Pinpoint the cell where the given text exists, returning its (X, Y) midpoint coordinate. 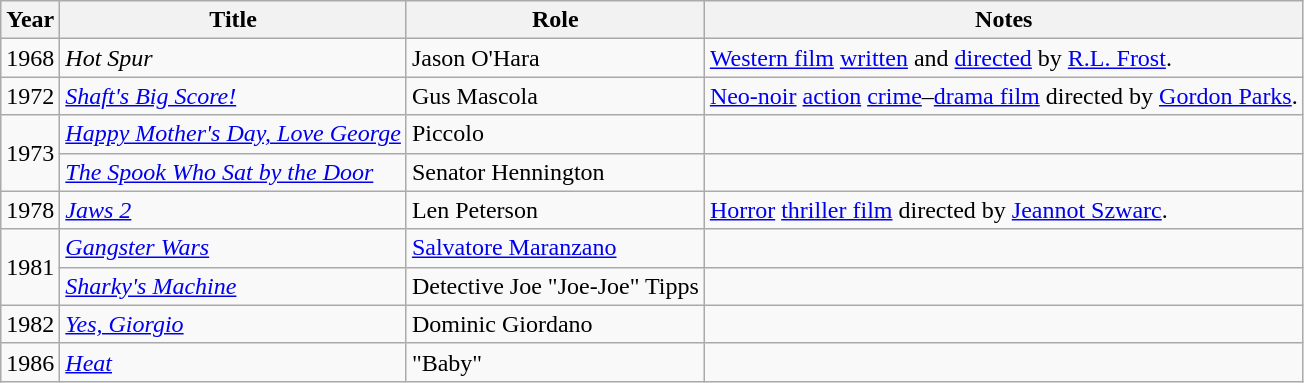
Jason O'Hara (555, 58)
1972 (30, 96)
Happy Mother's Day, Love George (234, 134)
Dominic Giordano (555, 324)
The Spook Who Sat by the Door (234, 172)
Role (555, 20)
1978 (30, 210)
"Baby" (555, 362)
Title (234, 20)
1973 (30, 153)
Senator Hennington (555, 172)
Hot Spur (234, 58)
Salvatore Maranzano (555, 248)
Detective Joe "Joe-Joe" Tipps (555, 286)
Sharky's Machine (234, 286)
Gangster Wars (234, 248)
1981 (30, 267)
Jaws 2 (234, 210)
Yes, Giorgio (234, 324)
Year (30, 20)
Western film written and directed by R.L. Frost. (1004, 58)
Neo-noir action crime–drama film directed by Gordon Parks. (1004, 96)
1968 (30, 58)
Heat (234, 362)
1986 (30, 362)
Horror thriller film directed by Jeannot Szwarc. (1004, 210)
1982 (30, 324)
Shaft's Big Score! (234, 96)
Notes (1004, 20)
Gus Mascola (555, 96)
Piccolo (555, 134)
Len Peterson (555, 210)
